Return the [X, Y] coordinate for the center point of the cell that contains the specified text.  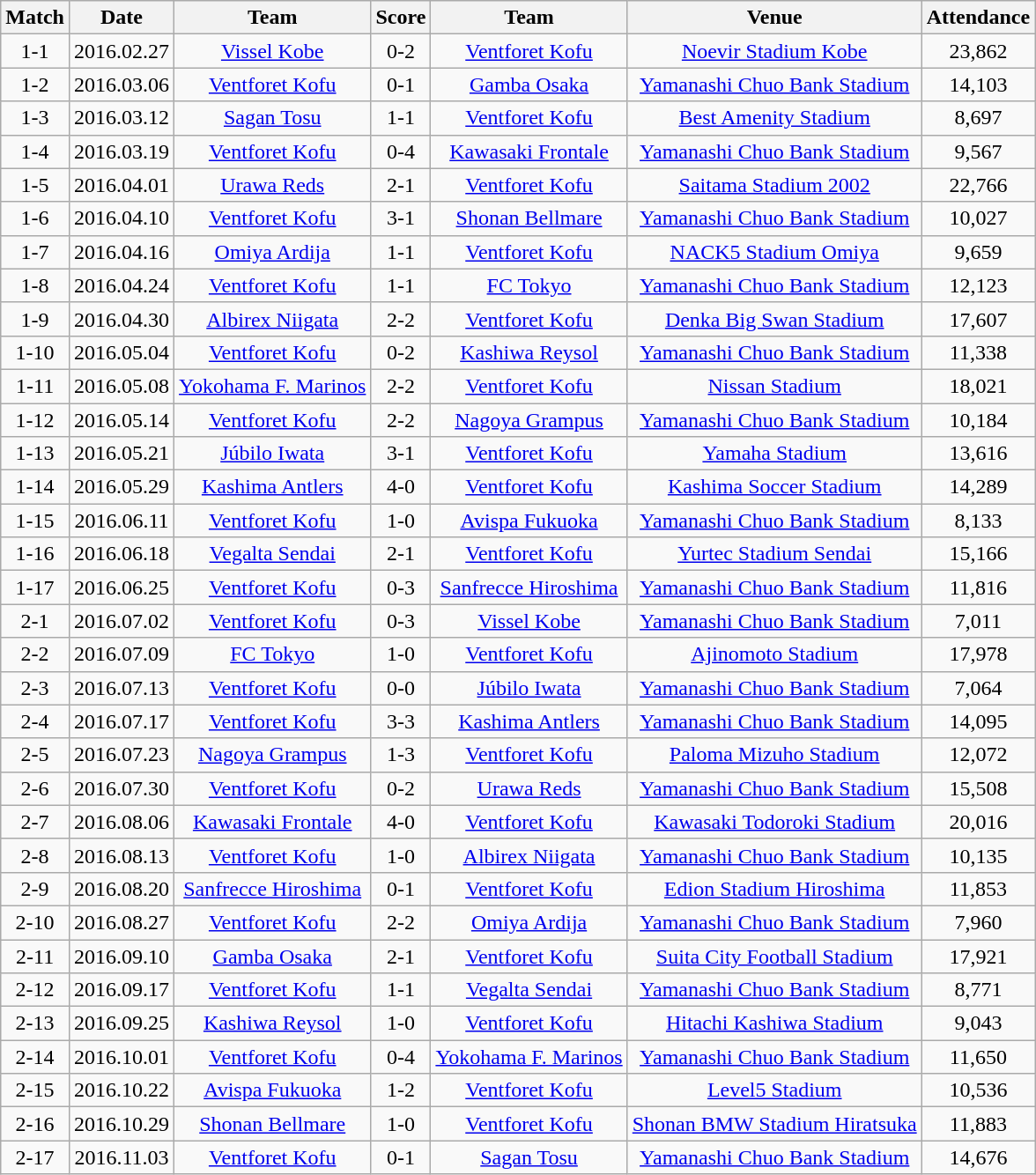
22,766 [978, 185]
18,021 [978, 386]
2016.10.29 [122, 1124]
Kawasaki Todoroki Stadium [774, 822]
10,184 [978, 420]
Yurtec Stadium Sendai [774, 554]
10,027 [978, 218]
1-6 [35, 218]
12,072 [978, 755]
2016.06.18 [122, 554]
2016.11.03 [122, 1157]
8,771 [978, 990]
Yamaha Stadium [774, 454]
2-4 [35, 721]
2016.04.16 [122, 252]
17,607 [978, 319]
Level5 Stadium [774, 1090]
2016.07.17 [122, 721]
2016.08.27 [122, 922]
2016.04.30 [122, 319]
2016.09.17 [122, 990]
1-8 [35, 285]
1-7 [35, 252]
Paloma Mizuho Stadium [774, 755]
11,853 [978, 889]
2-6 [35, 788]
2-10 [35, 922]
Match [35, 18]
2016.04.10 [122, 218]
2016.07.02 [122, 621]
7,011 [978, 621]
2016.08.20 [122, 889]
11,883 [978, 1124]
1-16 [35, 554]
2-15 [35, 1090]
2016.06.11 [122, 521]
2-11 [35, 956]
8,133 [978, 521]
11,338 [978, 352]
Shonan BMW Stadium Hiratsuka [774, 1124]
14,095 [978, 721]
Best Amenity Stadium [774, 118]
Suita City Football Stadium [774, 956]
2016.05.08 [122, 386]
2016.07.09 [122, 654]
1-14 [35, 487]
9,043 [978, 1024]
11,816 [978, 587]
Noevir Stadium Kobe [774, 51]
3-3 [401, 721]
2016.10.01 [122, 1057]
Venue [774, 18]
2-12 [35, 990]
2-13 [35, 1024]
10,135 [978, 855]
15,166 [978, 554]
2016.03.12 [122, 118]
Date [122, 18]
11,650 [978, 1057]
2016.06.25 [122, 587]
Score [401, 18]
1-9 [35, 319]
2016.03.06 [122, 85]
1-5 [35, 185]
17,978 [978, 654]
2-17 [35, 1157]
Saitama Stadium 2002 [774, 185]
NACK5 Stadium Omiya [774, 252]
Denka Big Swan Stadium [774, 319]
2016.09.10 [122, 956]
1-10 [35, 352]
1-15 [35, 521]
0-0 [401, 688]
2-9 [35, 889]
Nissan Stadium [774, 386]
Kashima Soccer Stadium [774, 487]
2-7 [35, 822]
2016.05.14 [122, 420]
14,676 [978, 1157]
2-5 [35, 755]
2016.05.21 [122, 454]
2016.02.27 [122, 51]
14,103 [978, 85]
12,123 [978, 285]
Attendance [978, 18]
Hitachi Kashiwa Stadium [774, 1024]
17,921 [978, 956]
2016.07.13 [122, 688]
2016.05.29 [122, 487]
2-14 [35, 1057]
7,960 [978, 922]
2016.04.01 [122, 185]
20,016 [978, 822]
23,862 [978, 51]
Ajinomoto Stadium [774, 654]
2016.10.22 [122, 1090]
2016.05.04 [122, 352]
2016.08.13 [122, 855]
1-11 [35, 386]
13,616 [978, 454]
2016.09.25 [122, 1024]
10,536 [978, 1090]
14,289 [978, 487]
2016.03.19 [122, 151]
2-16 [35, 1124]
Edion Stadium Hiroshima [774, 889]
2016.07.30 [122, 788]
1-13 [35, 454]
1-17 [35, 587]
2016.08.06 [122, 822]
2-8 [35, 855]
7,064 [978, 688]
1-12 [35, 420]
9,567 [978, 151]
2016.04.24 [122, 285]
8,697 [978, 118]
1-4 [35, 151]
9,659 [978, 252]
15,508 [978, 788]
2-3 [35, 688]
2016.07.23 [122, 755]
